Pinpoint the cell where the given text exists, returning its (x, y) midpoint coordinate. 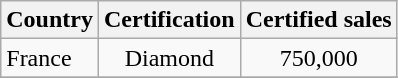
Diamond (169, 58)
Certified sales (318, 20)
Certification (169, 20)
Country (50, 20)
750,000 (318, 58)
France (50, 58)
